Identify which cell holds the provided text, then report its (X, Y) central coordinate. 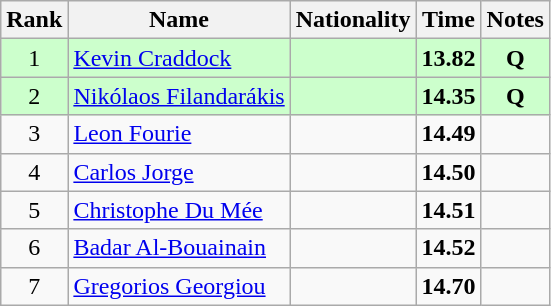
Time (448, 20)
Name (179, 20)
13.82 (448, 58)
5 (34, 210)
14.52 (448, 248)
Kevin Craddock (179, 58)
14.49 (448, 134)
Badar Al-Bouainain (179, 248)
Carlos Jorge (179, 172)
14.35 (448, 96)
6 (34, 248)
Gregorios Georgiou (179, 286)
Notes (515, 20)
14.70 (448, 286)
14.51 (448, 210)
4 (34, 172)
Leon Fourie (179, 134)
14.50 (448, 172)
1 (34, 58)
7 (34, 286)
Nationality (353, 20)
Nikólaos Filandarákis (179, 96)
3 (34, 134)
Rank (34, 20)
Christophe Du Mée (179, 210)
2 (34, 96)
